Capture the cell that displays the provided text and extract its (X, Y) central coordinate. 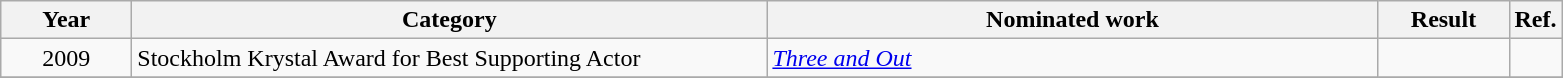
Three and Out (1072, 58)
Ref. (1536, 20)
2009 (66, 58)
Year (66, 20)
Result (1444, 20)
Stockholm Krystal Award for Best Supporting Actor (450, 58)
Nominated work (1072, 20)
Category (450, 20)
